Extract the [x, y] coordinate from the center of the cell holding the provided text.  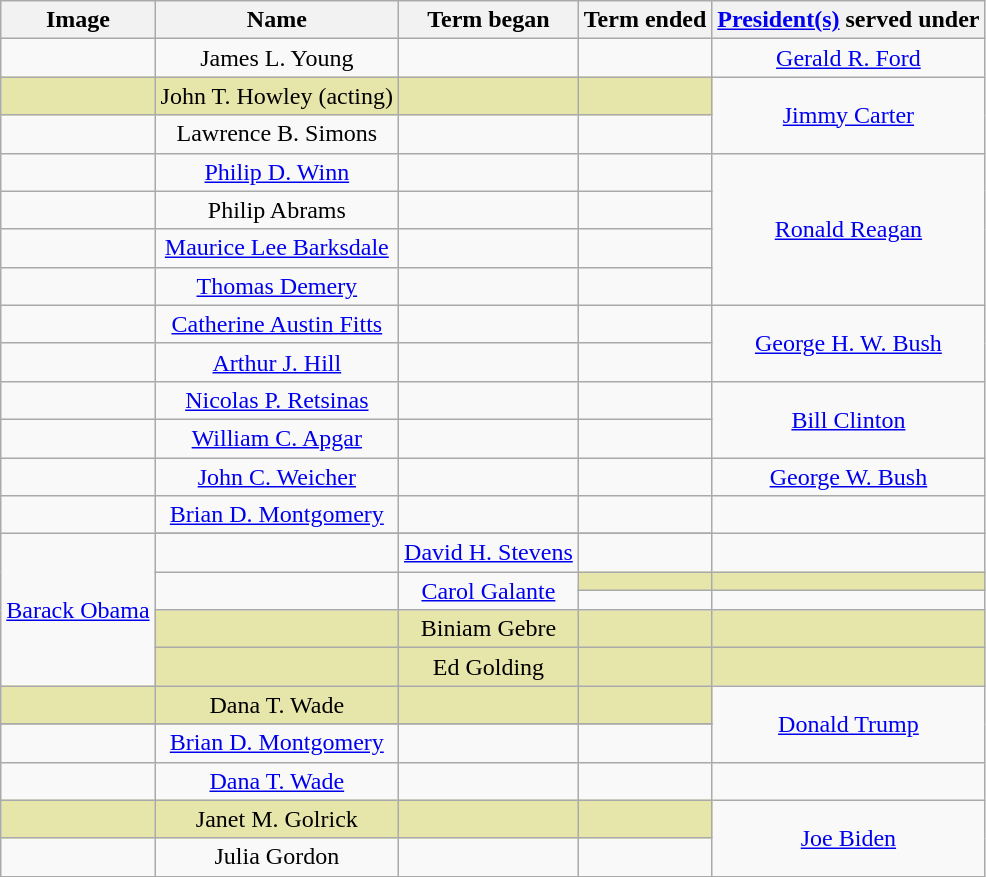
Name [276, 20]
President(s) served under [848, 20]
John C. Weicher [276, 477]
Joe Biden [848, 838]
William C. Apgar [276, 438]
Janet M. Golrick [276, 819]
Julia Gordon [276, 857]
David H. Stevens [489, 553]
Barack Obama [78, 610]
Arthur J. Hill [276, 362]
Term began [489, 20]
Biniam Gebre [489, 629]
George H. W. Bush [848, 343]
Bill Clinton [848, 419]
George W. Bush [848, 477]
Image [78, 20]
Philip Abrams [276, 210]
James L. Young [276, 58]
Thomas Demery [276, 286]
Ronald Reagan [848, 229]
Ed Golding [489, 667]
Lawrence B. Simons [276, 134]
Term ended [645, 20]
Philip D. Winn [276, 172]
Donald Trump [848, 724]
Gerald R. Ford [848, 58]
Carol Galante [489, 591]
Jimmy Carter [848, 115]
Nicolas P. Retsinas [276, 400]
Maurice Lee Barksdale [276, 248]
John T. Howley (acting) [276, 96]
Catherine Austin Fitts [276, 324]
